Identify which cell holds the provided text, then report its (X, Y) central coordinate. 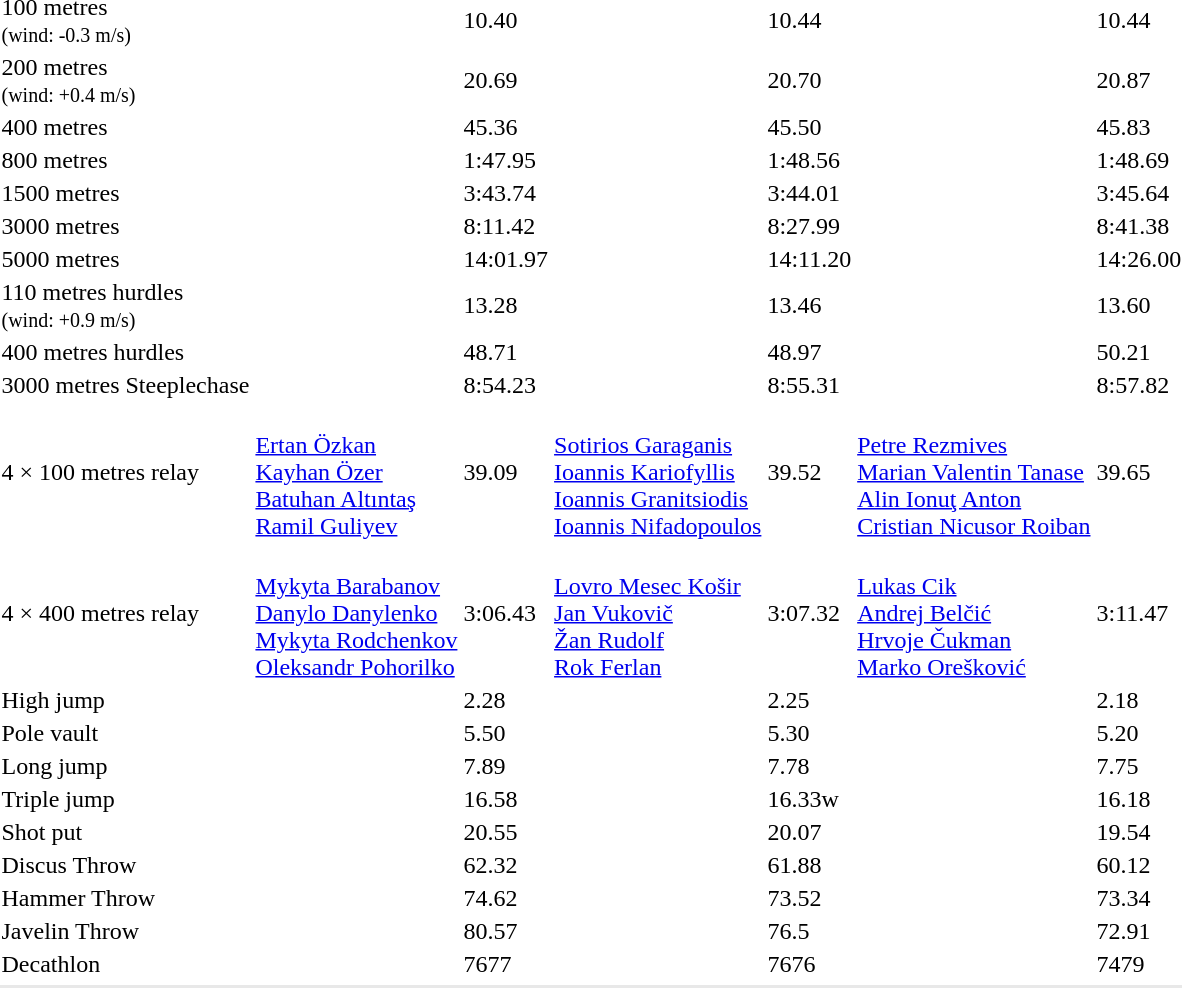
13.46 (810, 306)
5.50 (506, 733)
7677 (506, 964)
39.52 (810, 472)
62.32 (506, 865)
Lovro Mesec KoširJan VukovičŽan RudolfRok Ferlan (658, 613)
20.07 (810, 832)
8:54.23 (506, 385)
Decathlon (126, 964)
14:01.97 (506, 259)
2.28 (506, 700)
7676 (810, 964)
8:55.31 (810, 385)
20.55 (506, 832)
4 × 400 metres relay (126, 613)
76.5 (810, 931)
Hammer Throw (126, 898)
20.69 (506, 80)
400 metres hurdles (126, 352)
Ertan ÖzkanKayhan ÖzerBatuhan AltıntaşRamil Guliyev (356, 472)
4 × 100 metres relay (126, 472)
Triple jump (126, 799)
14:11.20 (810, 259)
8:27.99 (810, 226)
Discus Throw (126, 865)
Mykyta BarabanovDanylo DanylenkoMykyta RodchenkovOleksandr Pohorilko (356, 613)
16.33w (810, 799)
73.52 (810, 898)
80.57 (506, 931)
1:48.56 (810, 160)
200 metres(wind: +0.4 m/s) (126, 80)
3:06.43 (506, 613)
3:44.01 (810, 193)
3000 metres Steeplechase (126, 385)
45.36 (506, 127)
39.09 (506, 472)
2.25 (810, 700)
48.71 (506, 352)
3:07.32 (810, 613)
5.30 (810, 733)
Lukas CikAndrej BelčićHrvoje ČukmanMarko Orešković (974, 613)
13.28 (506, 306)
5000 metres (126, 259)
7.78 (810, 766)
800 metres (126, 160)
3:43.74 (506, 193)
High jump (126, 700)
3000 metres (126, 226)
8:11.42 (506, 226)
16.58 (506, 799)
400 metres (126, 127)
Sotirios GaraganisIoannis KariofyllisIoannis GranitsiodisIoannis Nifadopoulos (658, 472)
1:47.95 (506, 160)
Pole vault (126, 733)
Petre RezmivesMarian Valentin TanaseAlin Ionuţ AntonCristian Nicusor Roiban (974, 472)
1500 metres (126, 193)
20.70 (810, 80)
Javelin Throw (126, 931)
7.89 (506, 766)
48.97 (810, 352)
Shot put (126, 832)
61.88 (810, 865)
Long jump (126, 766)
45.50 (810, 127)
110 metres hurdles(wind: +0.9 m/s) (126, 306)
74.62 (506, 898)
